Scan for the cell matching the given text and deliver its [x, y] coordinate at center. 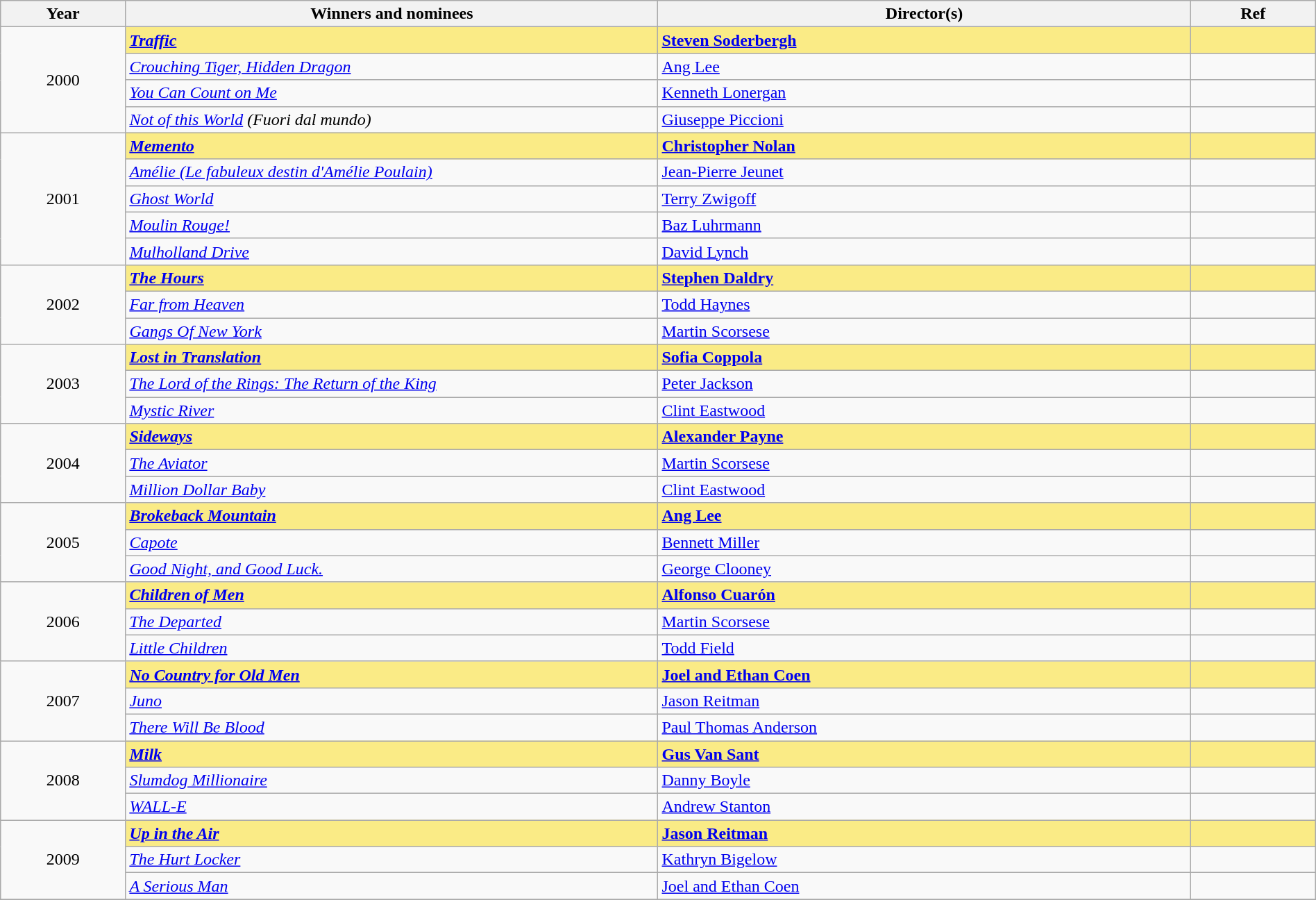
You Can Count on Me [391, 93]
Amélie (Le fabuleux destin d'Amélie Poulain) [391, 172]
Gus Van Sant [925, 753]
2008 [63, 780]
A Serious Man [391, 886]
Sofia Coppola [925, 358]
2007 [63, 701]
Little Children [391, 648]
Lost in Translation [391, 358]
Steven Soderbergh [925, 40]
No Country for Old Men [391, 674]
Moulin Rouge! [391, 225]
Jean-Pierre Jeunet [925, 172]
Bennett Miller [925, 542]
Far from Heaven [391, 304]
Mulholland Drive [391, 251]
Ref [1253, 14]
Danny Boyle [925, 781]
Ghost World [391, 199]
2004 [63, 463]
Million Dollar Baby [391, 490]
2002 [63, 304]
Up in the Air [391, 833]
Traffic [391, 40]
Year [63, 14]
2005 [63, 542]
Director(s) [925, 14]
Paul Thomas Anderson [925, 727]
Christopher Nolan [925, 146]
George Clooney [925, 569]
Gangs Of New York [391, 331]
Good Night, and Good Luck. [391, 569]
The Departed [391, 622]
Baz Luhrmann [925, 225]
Alfonso Cuarón [925, 595]
Giuseppe Piccioni [925, 119]
The Lord of the Rings: The Return of the King [391, 384]
Todd Field [925, 648]
2003 [63, 384]
The Aviator [391, 463]
Capote [391, 542]
The Hurt Locker [391, 860]
2000 [63, 80]
Todd Haynes [925, 304]
Juno [391, 701]
Kathryn Bigelow [925, 860]
The Hours [391, 278]
Not of this World (Fuori dal mundo) [391, 119]
Alexander Payne [925, 437]
Terry Zwigoff [925, 199]
David Lynch [925, 251]
Slumdog Millionaire [391, 781]
2006 [63, 622]
Memento [391, 146]
Stephen Daldry [925, 278]
WALL-E [391, 807]
Peter Jackson [925, 384]
Crouching Tiger, Hidden Dragon [391, 67]
Winners and nominees [391, 14]
2009 [63, 860]
There Will Be Blood [391, 727]
Children of Men [391, 595]
Mystic River [391, 410]
Kenneth Lonergan [925, 93]
Sideways [391, 437]
Andrew Stanton [925, 807]
Brokeback Mountain [391, 516]
2001 [63, 199]
Milk [391, 753]
